Extract the [X, Y] coordinate from the center of the cell holding the provided text.  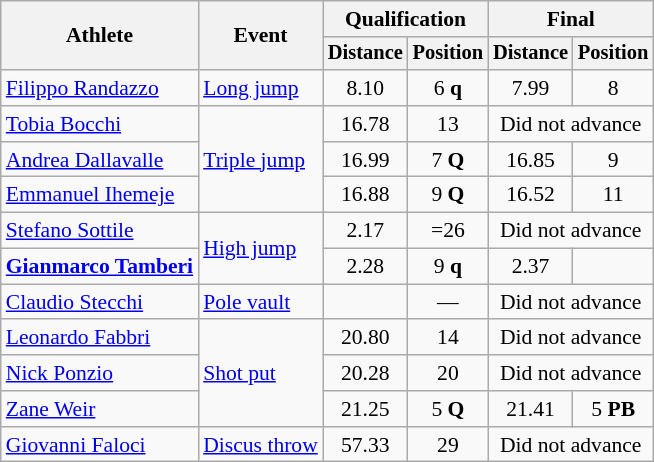
2.28 [366, 267]
7.99 [530, 88]
5 Q [448, 409]
Tobia Bocchi [100, 124]
20.28 [366, 373]
Leonardo Fabbri [100, 338]
7 Q [448, 160]
20 [448, 373]
Final [570, 19]
Gianmarco Tamberi [100, 267]
Long jump [260, 88]
Claudio Stecchi [100, 302]
Zane Weir [100, 409]
16.85 [530, 160]
2.17 [366, 231]
=26 [448, 231]
21.41 [530, 409]
8 [613, 88]
5 PB [613, 409]
16.78 [366, 124]
16.52 [530, 195]
16.99 [366, 160]
Stefano Sottile [100, 231]
High jump [260, 248]
13 [448, 124]
Nick Ponzio [100, 373]
Qualification [406, 19]
11 [613, 195]
Andrea Dallavalle [100, 160]
Event [260, 36]
Athlete [100, 36]
8.10 [366, 88]
Triple jump [260, 160]
— [448, 302]
20.80 [366, 338]
9 Q [448, 195]
2.37 [530, 267]
21.25 [366, 409]
Filippo Randazzo [100, 88]
Shot put [260, 374]
14 [448, 338]
Pole vault [260, 302]
6 q [448, 88]
Emmanuel Ihemeje [100, 195]
9 q [448, 267]
9 [613, 160]
16.88 [366, 195]
